From the cell containing the given text, extract its center point as [x, y] coordinate. 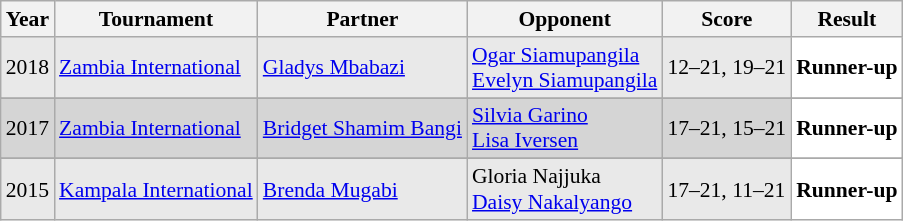
17–21, 15–21 [726, 128]
Kampala International [156, 190]
Brenda Mugabi [362, 190]
2018 [28, 68]
Ogar Siamupangila Evelyn Siamupangila [564, 68]
Bridget Shamim Bangi [362, 128]
Result [846, 19]
2015 [28, 190]
Partner [362, 19]
12–21, 19–21 [726, 68]
2017 [28, 128]
Score [726, 19]
Year [28, 19]
17–21, 11–21 [726, 190]
Gloria Najjuka Daisy Nakalyango [564, 190]
Opponent [564, 19]
Tournament [156, 19]
Gladys Mbabazi [362, 68]
Silvia Garino Lisa Iversen [564, 128]
